Locate the cell with the specified text and output its (x, y) center coordinate. 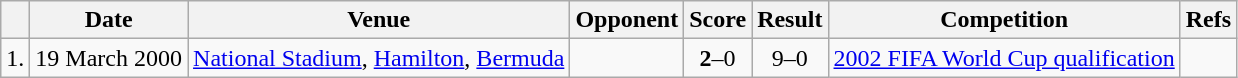
National Stadium, Hamilton, Bermuda (379, 58)
Refs (1208, 20)
Opponent (627, 20)
Venue (379, 20)
1. (16, 58)
Result (790, 20)
9–0 (790, 58)
Date (109, 20)
2–0 (718, 58)
19 March 2000 (109, 58)
2002 FIFA World Cup qualification (1004, 58)
Competition (1004, 20)
Score (718, 20)
